Detect which cell encompasses the target text, then output its (X, Y) center coordinate. 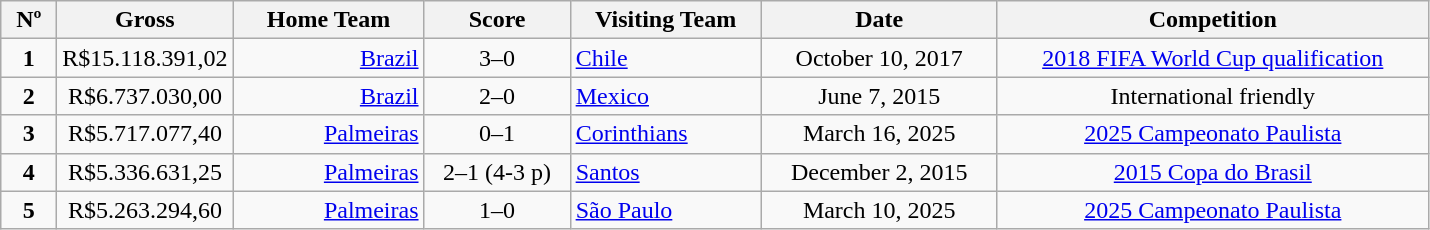
2–0 (497, 96)
1–0 (497, 210)
São Paulo (666, 210)
Score (497, 20)
R$5.336.631,25 (145, 172)
December 2, 2015 (879, 172)
Nº (29, 20)
2018 FIFA World Cup qualification (1212, 58)
2 (29, 96)
Home Team (328, 20)
Mexico (666, 96)
2015 Copa do Brasil (1212, 172)
Corinthians (666, 134)
3 (29, 134)
R$5.717.077,40 (145, 134)
R$6.737.030,00 (145, 96)
R$5.263.294,60 (145, 210)
5 (29, 210)
0–1 (497, 134)
March 16, 2025 (879, 134)
Gross (145, 20)
3–0 (497, 58)
October 10, 2017 (879, 58)
Competition (1212, 20)
Date (879, 20)
Visiting Team (666, 20)
International friendly (1212, 96)
Santos (666, 172)
2–1 (4-3 p) (497, 172)
1 (29, 58)
Chile (666, 58)
March 10, 2025 (879, 210)
R$15.118.391,02 (145, 58)
June 7, 2015 (879, 96)
4 (29, 172)
